From the cell containing the given text, extract its center point as [x, y] coordinate. 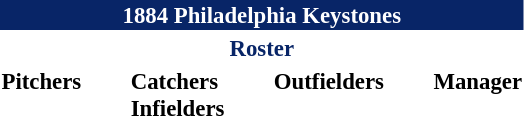
Roster [262, 48]
1884 Philadelphia Keystones [262, 15]
